Return [x, y] of the center of cell containing provided text 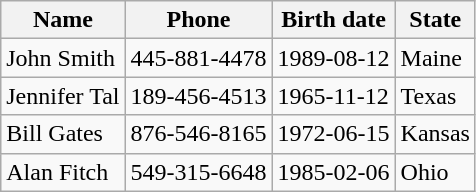
1985-02-06 [334, 172]
State [435, 20]
549-315-6648 [198, 172]
189-456-4513 [198, 96]
445-881-4478 [198, 58]
Bill Gates [63, 134]
Jennifer Tal [63, 96]
Alan Fitch [63, 172]
876-546-8165 [198, 134]
1965-11-12 [334, 96]
Kansas [435, 134]
Maine [435, 58]
1989-08-12 [334, 58]
1972-06-15 [334, 134]
John Smith [63, 58]
Ohio [435, 172]
Texas [435, 96]
Name [63, 20]
Phone [198, 20]
Birth date [334, 20]
